Determine the [x, y] coordinate at the center of the cell enclosing the given text.  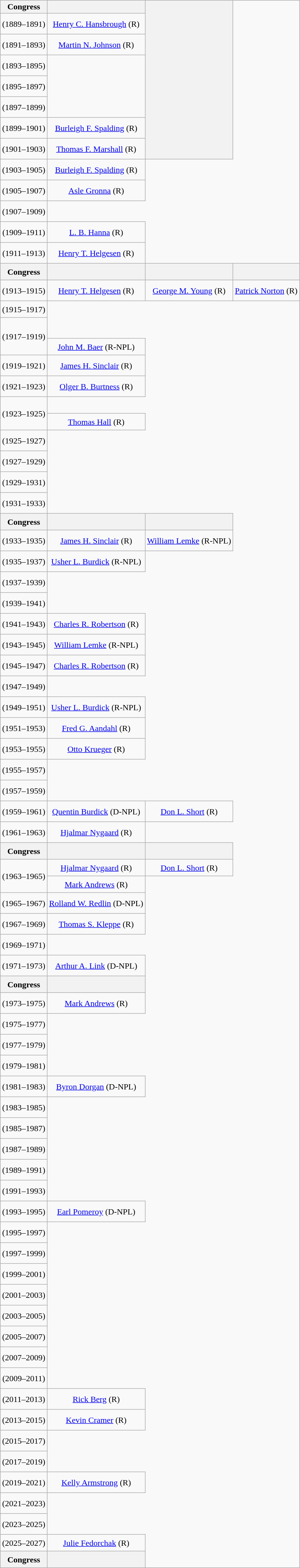
Olger B. Burtness (R) [96, 387]
(1901–1903) [24, 149]
(2011–2013) [24, 1399]
Quentin Burdick (D-NPL) [96, 812]
L. B. Hanna (R) [96, 232]
George M. Young (R) [189, 291]
(1915–1917) [24, 309]
(1993–1995) [24, 1212]
John M. Baer (R-NPL) [96, 347]
(1949–1951) [24, 707]
(1989–1991) [24, 1170]
(1907–1909) [24, 211]
(1961–1963) [24, 832]
(1957–1959) [24, 791]
Martin N. Johnson (R) [96, 45]
(1927–1929) [24, 462]
(1969–1971) [24, 945]
(2003–2005) [24, 1316]
(1899–1901) [24, 128]
(1921–1923) [24, 387]
Rolland W. Redlin (D-NPL) [96, 903]
(2005–2007) [24, 1337]
Henry C. Hansbrough (R) [96, 24]
(2025–2027) [24, 1543]
(1947–1949) [24, 687]
(2015–2017) [24, 1441]
(1999–2001) [24, 1274]
(1929–1931) [24, 482]
(1963–1965) [24, 876]
(1965–1967) [24, 903]
(1913–1915) [24, 291]
(1933–1935) [24, 541]
(1893–1895) [24, 66]
(2017–2019) [24, 1462]
(1905–1907) [24, 191]
(1943–1945) [24, 645]
Thomas F. Marshall (R) [96, 149]
Kelly Armstrong (R) [96, 1483]
Asle Gronna (R) [96, 191]
(1987–1989) [24, 1149]
(1935–1937) [24, 562]
(1997–1999) [24, 1253]
Earl Pomeroy (D-NPL) [96, 1212]
(2019–2021) [24, 1483]
(1985–1987) [24, 1128]
(1917–1919) [24, 337]
(1895–1897) [24, 86]
(1939–1941) [24, 603]
(2009–2011) [24, 1378]
(1981–1983) [24, 1087]
(1951–1953) [24, 728]
(2007–2009) [24, 1358]
(1919–1921) [24, 366]
Patrick Norton (R) [266, 291]
(1941–1943) [24, 624]
(1979–1981) [24, 1066]
(1953–1955) [24, 749]
Thomas Hall (R) [96, 422]
Byron Dorgan (D-NPL) [96, 1087]
Thomas S. Kleppe (R) [96, 924]
Otto Krueger (R) [96, 749]
(1977–1979) [24, 1045]
(2001–2003) [24, 1295]
(1995–1997) [24, 1233]
(1983–1985) [24, 1107]
(1925–1927) [24, 441]
(1959–1961) [24, 812]
(2023–2025) [24, 1524]
Arthur A. Link (D-NPL) [96, 966]
(1967–1969) [24, 924]
(1937–1939) [24, 582]
(1923–1925) [24, 414]
(1891–1893) [24, 45]
(1931–1933) [24, 503]
(2021–2023) [24, 1503]
(1911–1913) [24, 253]
(1889–1891) [24, 24]
(1945–1947) [24, 666]
(2013–2015) [24, 1420]
(1975–1977) [24, 1024]
(1909–1911) [24, 232]
Fred G. Aandahl (R) [96, 728]
Kevin Cramer (R) [96, 1420]
(1973–1975) [24, 1003]
(1991–1993) [24, 1191]
Rick Berg (R) [96, 1399]
Julie Fedorchak (R) [96, 1543]
(1955–1957) [24, 770]
(1897–1899) [24, 107]
(1903–1905) [24, 170]
(1971–1973) [24, 966]
